Capture the cell that displays the provided text and extract its [x, y] central coordinate. 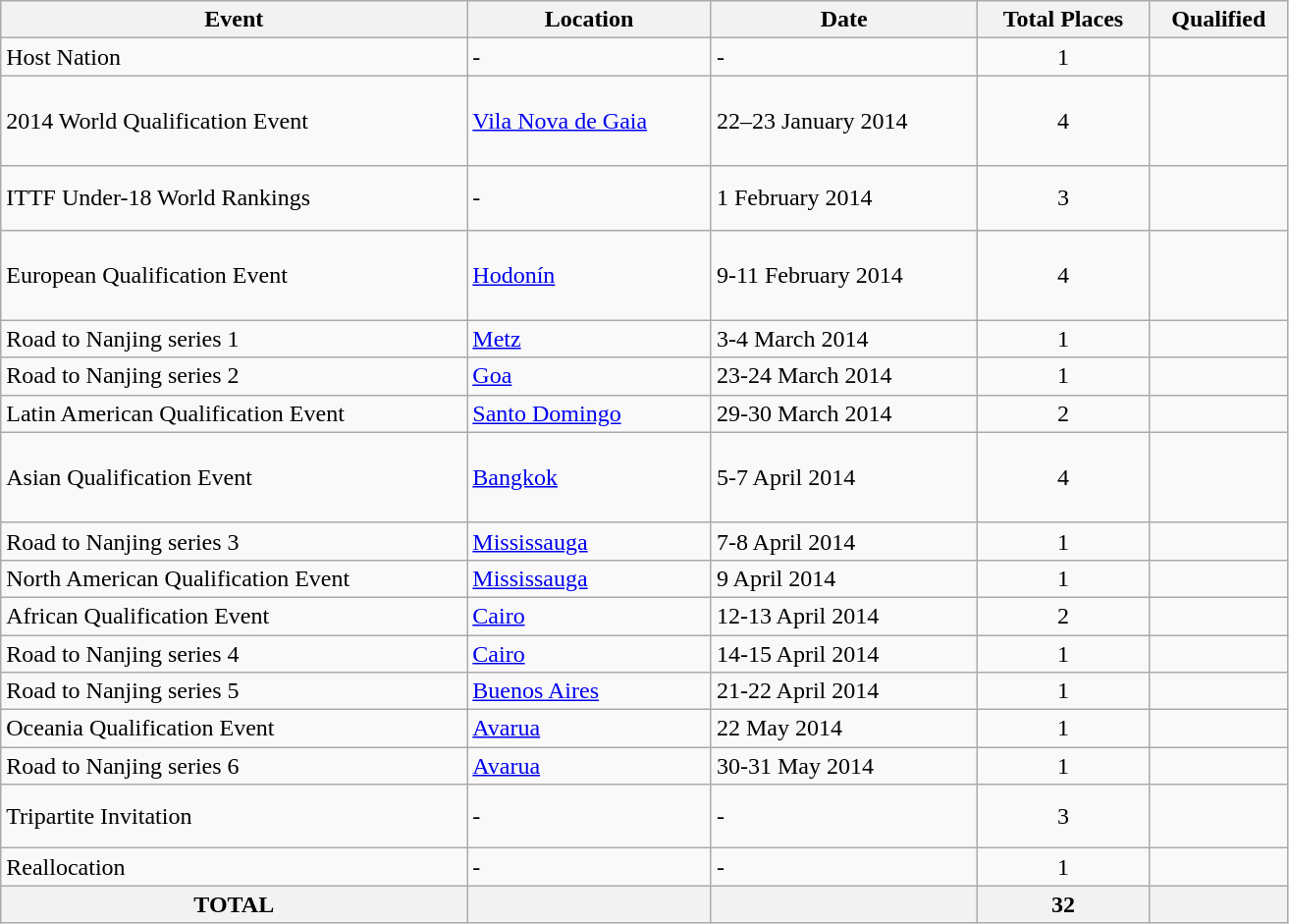
Road to Nanjing series 1 [234, 339]
Road to Nanjing series 5 [234, 691]
Santo Domingo [589, 413]
TOTAL [234, 904]
Goa [589, 376]
Asian Qualification Event [234, 477]
Event [234, 20]
North American Qualification Event [234, 578]
Tripartite Invitation [234, 817]
30-31 May 2014 [844, 766]
22 May 2014 [844, 729]
European Qualification Event [234, 275]
3-4 March 2014 [844, 339]
Reallocation [234, 867]
9 April 2014 [844, 578]
14-15 April 2014 [844, 653]
7-8 April 2014 [844, 541]
Road to Nanjing series 2 [234, 376]
Oceania Qualification Event [234, 729]
5-7 April 2014 [844, 477]
Total Places [1063, 20]
21-22 April 2014 [844, 691]
Location [589, 20]
Vila Nova de Gaia [589, 121]
32 [1063, 904]
Hodonín [589, 275]
Qualified [1219, 20]
1 February 2014 [844, 198]
22–23 January 2014 [844, 121]
12-13 April 2014 [844, 616]
ITTF Under-18 World Rankings [234, 198]
Latin American Qualification Event [234, 413]
23-24 March 2014 [844, 376]
9-11 February 2014 [844, 275]
2014 World Qualification Event [234, 121]
Road to Nanjing series 6 [234, 766]
Date [844, 20]
Road to Nanjing series 3 [234, 541]
Buenos Aires [589, 691]
Road to Nanjing series 4 [234, 653]
Bangkok [589, 477]
African Qualification Event [234, 616]
29-30 March 2014 [844, 413]
Host Nation [234, 57]
Metz [589, 339]
